For the text-containing cell, return its midpoint in (x, y) coordinate format. 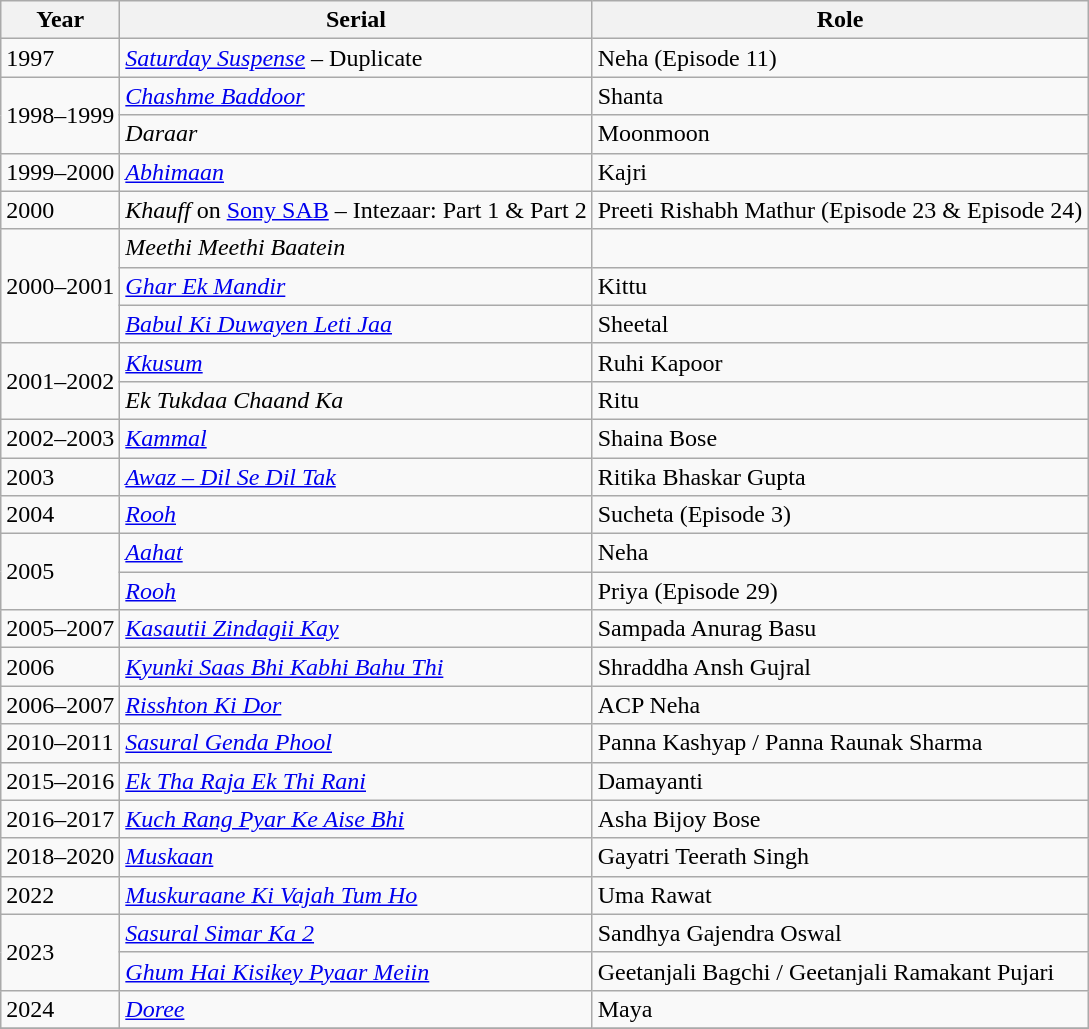
Babul Ki Duwayen Leti Jaa (356, 324)
Chashme Baddoor (356, 96)
Geetanjali Bagchi / Geetanjali Ramakant Pujari (840, 971)
2005–2007 (60, 629)
Moonmoon (840, 134)
Shanta (840, 96)
Kyunki Saas Bhi Kabhi Bahu Thi (356, 667)
Sandhya Gajendra Oswal (840, 933)
Aahat (356, 553)
Sucheta (Episode 3) (840, 515)
Uma Rawat (840, 895)
Ghar Ek Mandir (356, 286)
2000–2001 (60, 286)
Ek Tukdaa Chaand Ka (356, 400)
2018–2020 (60, 857)
Kuch Rang Pyar Ke Aise Bhi (356, 819)
Shraddha Ansh Gujral (840, 667)
Damayanti (840, 781)
Maya (840, 1009)
2005 (60, 572)
Daraar (356, 134)
Neha (840, 553)
2016–2017 (60, 819)
Muskuraane Ki Vajah Tum Ho (356, 895)
2022 (60, 895)
Kkusum (356, 362)
Kasautii Zindagii Kay (356, 629)
Sheetal (840, 324)
2023 (60, 952)
Ritika Bhaskar Gupta (840, 477)
Preeti Rishabh Mathur (Episode 23 & Episode 24) (840, 210)
Muskaan (356, 857)
Asha Bijoy Bose (840, 819)
Saturday Suspense – Duplicate (356, 58)
Ghum Hai Kisikey Pyaar Meiin (356, 971)
2006–2007 (60, 705)
2015–2016 (60, 781)
Sampada Anurag Basu (840, 629)
Ritu (840, 400)
2024 (60, 1009)
Year (60, 20)
Panna Kashyap / Panna Raunak Sharma (840, 743)
Abhimaan (356, 172)
Ek Tha Raja Ek Thi Rani (356, 781)
Risshton Ki Dor (356, 705)
Shaina Bose (840, 438)
Sasural Genda Phool (356, 743)
2010–2011 (60, 743)
1999–2000 (60, 172)
Neha (Episode 11) (840, 58)
1998–1999 (60, 115)
2003 (60, 477)
2004 (60, 515)
Sasural Simar Ka 2 (356, 933)
Ruhi Kapoor (840, 362)
Serial (356, 20)
Khauff on Sony SAB – Intezaar: Part 1 & Part 2 (356, 210)
2000 (60, 210)
Kajri (840, 172)
Kammal (356, 438)
1997 (60, 58)
Priya (Episode 29) (840, 591)
Gayatri Teerath Singh (840, 857)
Doree (356, 1009)
Awaz – Dil Se Dil Tak (356, 477)
2002–2003 (60, 438)
2001–2002 (60, 381)
Meethi Meethi Baatein (356, 248)
Kittu (840, 286)
ACP Neha (840, 705)
2006 (60, 667)
Role (840, 20)
